Extract the [x, y] coordinate from the center of the cell holding the provided text.  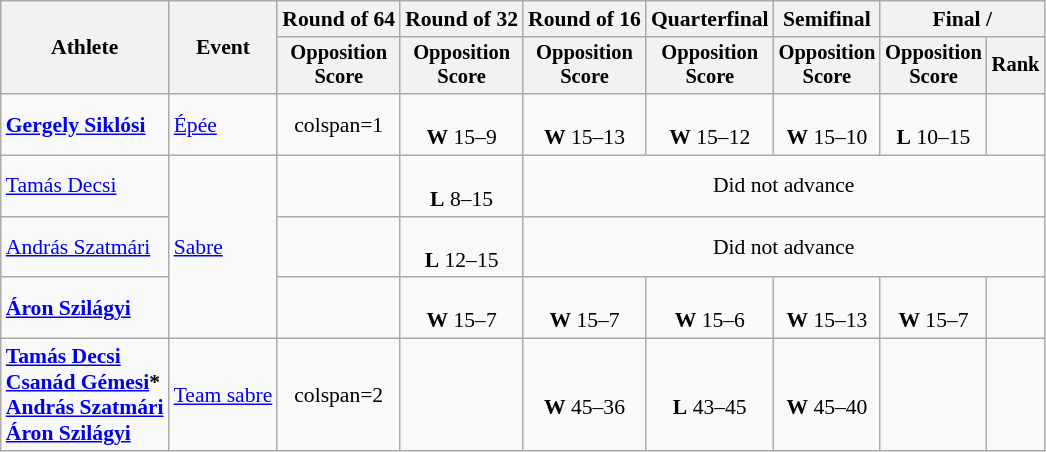
Sabre [224, 248]
András Szatmári [85, 248]
Tamás Decsi [85, 186]
Round of 64 [338, 19]
L 8–15 [462, 186]
W 15–9 [462, 124]
W 15–10 [828, 124]
Tamás DecsiCsanád Gémesi*András SzatmáriÁron Szilágyi [85, 395]
Final / [962, 19]
L 12–15 [462, 248]
L 43–45 [710, 395]
Round of 16 [584, 19]
W 45–40 [828, 395]
Quarterfinal [710, 19]
Athlete [85, 48]
Rank [1016, 66]
Áron Szilágyi [85, 308]
Gergely Siklósi [85, 124]
Team sabre [224, 395]
Round of 32 [462, 19]
colspan=2 [338, 395]
W 15–6 [710, 308]
W 15–12 [710, 124]
L 10–15 [934, 124]
Semifinal [828, 19]
colspan=1 [338, 124]
Event [224, 48]
Épée [224, 124]
W 45–36 [584, 395]
